Identify which cell holds the provided text, then report its [x, y] central coordinate. 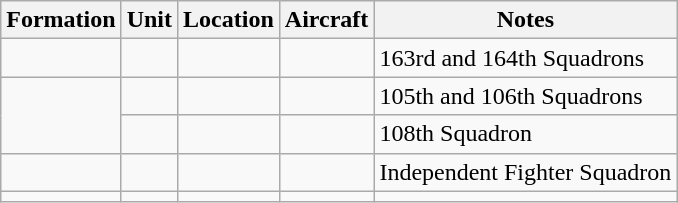
Formation [61, 20]
163rd and 164th Squadrons [526, 58]
Unit [149, 20]
105th and 106th Squadrons [526, 96]
108th Squadron [526, 134]
Location [229, 20]
Aircraft [326, 20]
Notes [526, 20]
Independent Fighter Squadron [526, 172]
